Scan for the cell matching the given text and deliver its [X, Y] coordinate at center. 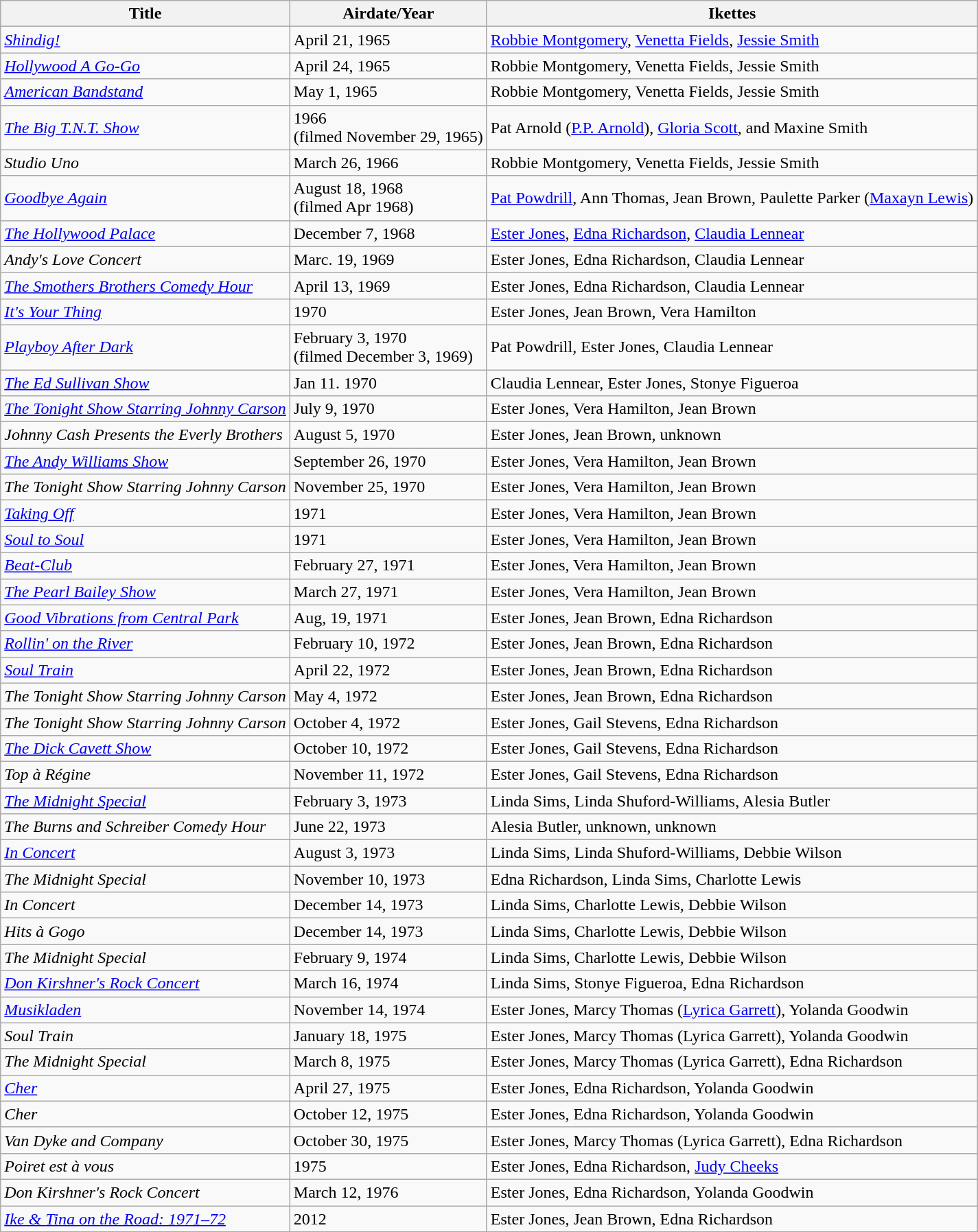
November 14, 1974 [388, 1010]
Linda Sims, Linda Shuford-Williams, Debbie Wilson [732, 853]
February 27, 1971 [388, 566]
October 30, 1975 [388, 1140]
The Big T.N.T. Show [145, 128]
February 3, 1970(filmed December 3, 1969) [388, 347]
Hollywood A Go-Go [145, 66]
July 9, 1970 [388, 409]
February 9, 1974 [388, 957]
November 25, 1970 [388, 487]
Andy's Love Concert [145, 259]
Ester Jones, Jean Brown, Vera Hamilton [732, 312]
December 7, 1968 [388, 233]
The Andy Williams Show [145, 461]
Top à Régine [145, 774]
1970 [388, 312]
August 18, 1968(filmed Apr 1968) [388, 198]
Goodbye Again [145, 198]
It's Your Thing [145, 312]
Aug, 19, 1971 [388, 618]
Title [145, 14]
The Smothers Brothers Comedy Hour [145, 286]
Ester Jones, Jean Brown, unknown [732, 435]
Shindig! [145, 40]
March 12, 1976 [388, 1192]
May 1, 1965 [388, 92]
August 3, 1973 [388, 853]
Soul to Soul [145, 539]
Claudia Lennear, Ester Jones, Stonye Figueroa [732, 382]
April 22, 1972 [388, 670]
February 10, 1972 [388, 644]
The Ed Sullivan Show [145, 382]
Taking Off [145, 513]
October 4, 1972 [388, 722]
August 5, 1970 [388, 435]
American Bandstand [145, 92]
May 4, 1972 [388, 696]
Edna Richardson, Linda Sims, Charlotte Lewis [732, 879]
Ikettes [732, 14]
September 26, 1970 [388, 461]
Good Vibrations from Central Park [145, 618]
January 18, 1975 [388, 1036]
March 26, 1966 [388, 163]
March 27, 1971 [388, 592]
The Hollywood Palace [145, 233]
Van Dyke and Company [145, 1140]
October 10, 1972 [388, 748]
April 24, 1965 [388, 66]
Johnny Cash Presents the Everly Brothers [145, 435]
April 21, 1965 [388, 40]
Jan 11. 1970 [388, 382]
Pat Arnold (P.P. Arnold), Gloria Scott, and Maxine Smith [732, 128]
November 11, 1972 [388, 774]
Pat Powdrill, Ann Thomas, Jean Brown, Paulette Parker (Maxayn Lewis) [732, 198]
1966(filmed November 29, 1965) [388, 128]
Hits à Gogo [145, 931]
The Pearl Bailey Show [145, 592]
2012 [388, 1218]
Rollin' on the River [145, 644]
The Burns and Schreiber Comedy Hour [145, 827]
Airdate/Year [388, 14]
February 3, 1973 [388, 801]
June 22, 1973 [388, 827]
Poiret est à vous [145, 1166]
Marc. 19, 1969 [388, 259]
Musikladen [145, 1010]
April 13, 1969 [388, 286]
Beat-Club [145, 566]
1975 [388, 1166]
Alesia Butler, unknown, unknown [732, 827]
Ike & Tina on the Road: 1971–72 [145, 1218]
Pat Powdrill, Ester Jones, Claudia Lennear [732, 347]
November 10, 1973 [388, 879]
Playboy After Dark [145, 347]
October 12, 1975 [388, 1114]
April 27, 1975 [388, 1088]
Studio Uno [145, 163]
March 16, 1974 [388, 984]
The Dick Cavett Show [145, 748]
Ester Jones, Edna Richardson, Judy Cheeks [732, 1166]
Linda Sims, Stonye Figueroa, Edna Richardson [732, 984]
March 8, 1975 [388, 1062]
Linda Sims, Linda Shuford-Williams, Alesia Butler [732, 801]
